Pinpoint the cell where the given text exists, returning its [X, Y] midpoint coordinate. 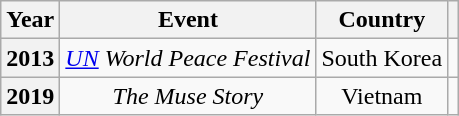
Event [188, 20]
2019 [30, 96]
The Muse Story [188, 96]
South Korea [382, 58]
2013 [30, 58]
Country [382, 20]
UN World Peace Festival [188, 58]
Year [30, 20]
Vietnam [382, 96]
